Provide the [X, Y] coordinate of the cell's center where the given text is located.  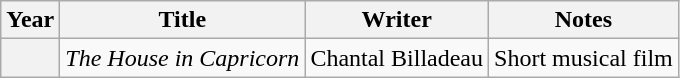
Short musical film [584, 58]
Chantal Billadeau [397, 58]
Writer [397, 20]
Notes [584, 20]
Year [30, 20]
The House in Capricorn [182, 58]
Title [182, 20]
